Search for the cell housing the specified text and yield its (x, y) center coordinate. 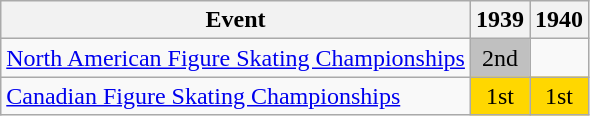
Canadian Figure Skating Championships (236, 96)
1940 (560, 20)
2nd (500, 58)
North American Figure Skating Championships (236, 58)
1939 (500, 20)
Event (236, 20)
